Determine the (x, y) coordinate at the center of the cell enclosing the given text.  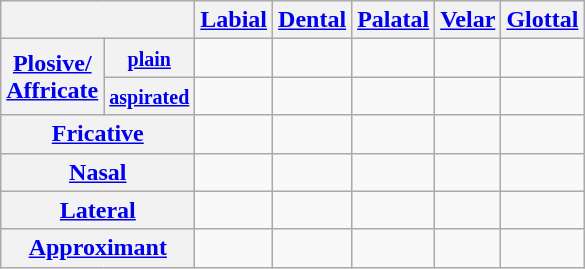
Palatal (394, 20)
Plosive/Affricate (52, 77)
plain (150, 58)
aspirated (150, 96)
Nasal (98, 172)
Glottal (542, 20)
Velar (468, 20)
Lateral (98, 210)
Dental (312, 20)
Labial (234, 20)
Approximant (98, 248)
Fricative (98, 134)
